Output the [x, y] coordinate of the center of the cell containing the given text.  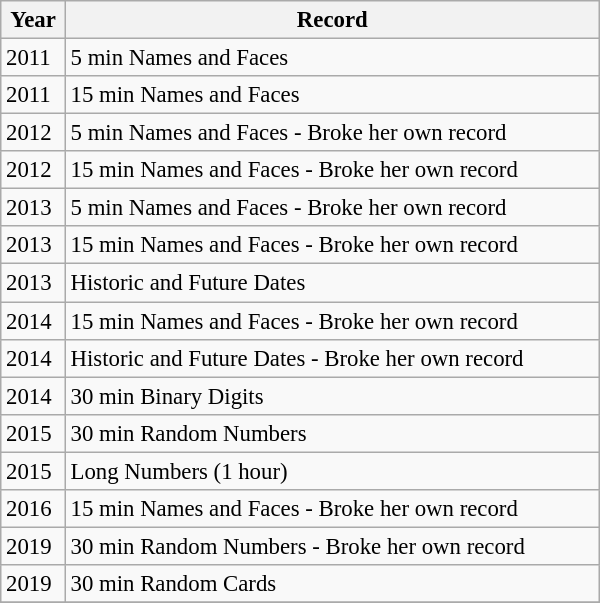
30 min Random Numbers [332, 433]
5 min Names and Faces [332, 58]
15 min Names and Faces [332, 95]
2016 [33, 509]
30 min Random Numbers - Broke her own record [332, 546]
Historic and Future Dates - Broke her own record [332, 358]
Long Numbers (1 hour) [332, 471]
30 min Random Cards [332, 584]
Year [33, 20]
Record [332, 20]
Historic and Future Dates [332, 283]
30 min Binary Digits [332, 396]
